Provide the [x, y] coordinate of the cell's center where the given text is located.  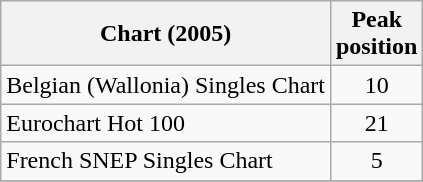
Eurochart Hot 100 [166, 123]
French SNEP Singles Chart [166, 161]
Peakposition [376, 34]
Belgian (Wallonia) Singles Chart [166, 85]
Chart (2005) [166, 34]
21 [376, 123]
10 [376, 85]
5 [376, 161]
